Provide the [x, y] coordinate of the cell's center where the given text is located.  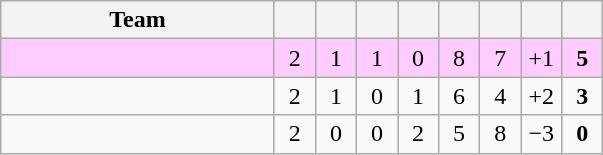
3 [582, 96]
7 [500, 58]
Team [138, 20]
+2 [542, 96]
6 [460, 96]
4 [500, 96]
+1 [542, 58]
−3 [542, 134]
